From the cell containing the given text, extract its center point as [X, Y] coordinate. 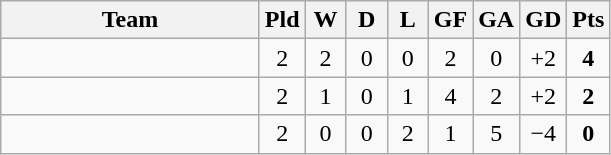
Pts [588, 20]
W [326, 20]
Pld [282, 20]
5 [496, 134]
GD [544, 20]
GF [450, 20]
L [408, 20]
−4 [544, 134]
D [366, 20]
GA [496, 20]
Team [130, 20]
